Search for the cell housing the specified text and yield its (X, Y) center coordinate. 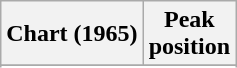
Peak position (189, 34)
Chart (1965) (72, 34)
